Find where the given text appears and provide that cell's center as [X, Y] coordinate. 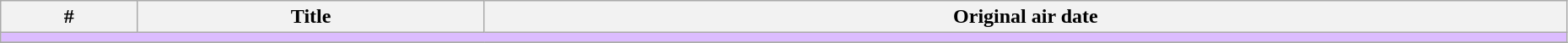
Title [311, 17]
# [69, 17]
Original air date [1026, 17]
